Locate the cell with the specified text and output its (x, y) center coordinate. 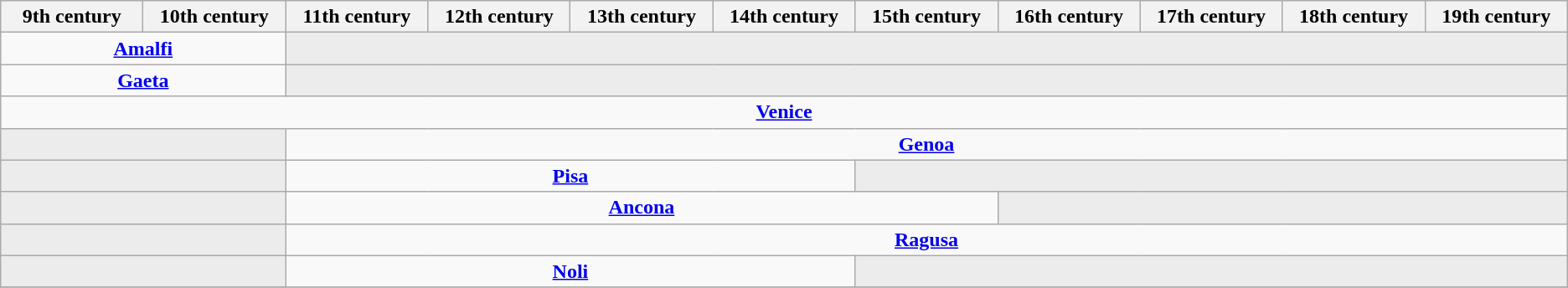
Genoa (926, 144)
Amalfi (143, 49)
13th century (642, 17)
Noli (570, 271)
10th century (214, 17)
15th century (926, 17)
17th century (1211, 17)
11th century (357, 17)
9th century (72, 17)
Gaeta (143, 80)
Venice (784, 112)
16th century (1069, 17)
Ragusa (926, 239)
19th century (1496, 17)
18th century (1354, 17)
14th century (784, 17)
Ancona (642, 208)
Pisa (570, 176)
12th century (499, 17)
